Detect which cell encompasses the target text, then output its [x, y] center coordinate. 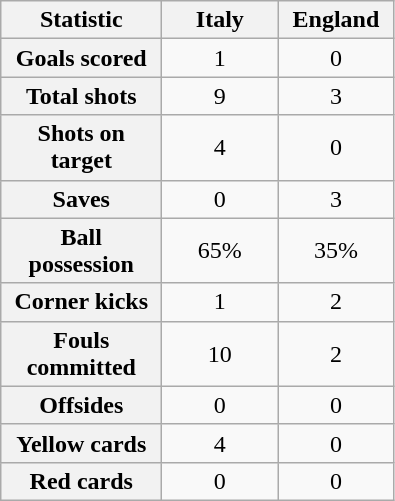
Saves [82, 199]
Shots on target [82, 148]
65% [220, 250]
Statistic [82, 20]
England [336, 20]
Offsides [82, 405]
Fouls committed [82, 354]
Corner kicks [82, 302]
Total shots [82, 96]
35% [336, 250]
9 [220, 96]
Yellow cards [82, 443]
Ball possession [82, 250]
10 [220, 354]
Red cards [82, 481]
Italy [220, 20]
Goals scored [82, 58]
